For the text-containing cell, return its midpoint in (x, y) coordinate format. 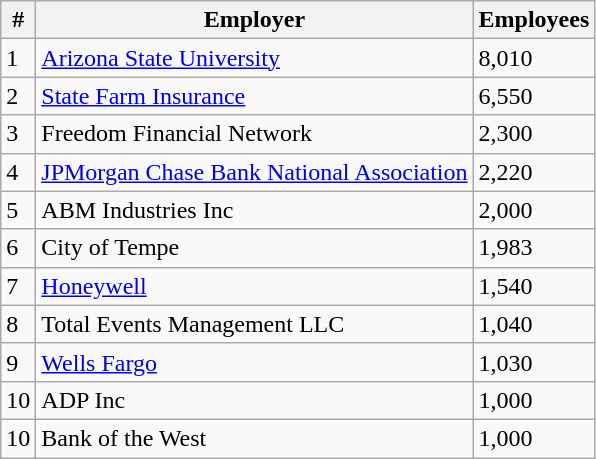
7 (18, 286)
1 (18, 58)
JPMorgan Chase Bank National Association (254, 172)
Arizona State University (254, 58)
Wells Fargo (254, 362)
# (18, 20)
5 (18, 210)
2,300 (534, 134)
1,540 (534, 286)
2,220 (534, 172)
1,983 (534, 248)
6,550 (534, 96)
2,000 (534, 210)
9 (18, 362)
8 (18, 324)
1,040 (534, 324)
City of Tempe (254, 248)
Total Events Management LLC (254, 324)
2 (18, 96)
Honeywell (254, 286)
4 (18, 172)
Bank of the West (254, 438)
ADP Inc (254, 400)
Employer (254, 20)
3 (18, 134)
Employees (534, 20)
Freedom Financial Network (254, 134)
6 (18, 248)
8,010 (534, 58)
State Farm Insurance (254, 96)
ABM Industries Inc (254, 210)
1,030 (534, 362)
